Search for the cell housing the specified text and yield its (x, y) center coordinate. 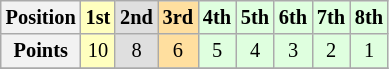
10 (98, 51)
6th (293, 17)
2nd (136, 17)
6 (178, 51)
5th (255, 17)
5 (217, 51)
8 (136, 51)
1st (98, 17)
Position (41, 17)
2 (331, 51)
Points (41, 51)
4 (255, 51)
3 (293, 51)
3rd (178, 17)
1 (369, 51)
4th (217, 17)
8th (369, 17)
7th (331, 17)
